For the text-containing cell, return its midpoint in (X, Y) coordinate format. 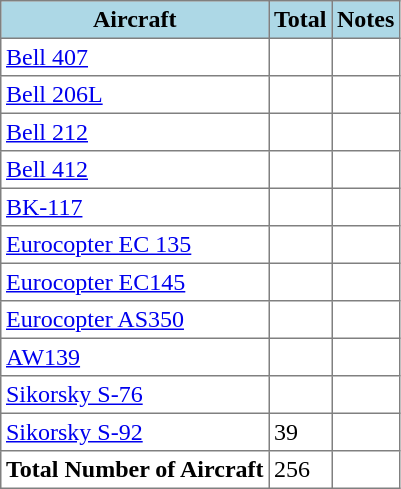
256 (300, 470)
Sikorsky S-92 (135, 432)
Bell 212 (135, 132)
39 (300, 432)
Bell 412 (135, 170)
Aircraft (135, 20)
Eurocopter AS350 (135, 320)
Eurocopter EC145 (135, 282)
Bell 407 (135, 57)
Notes (366, 20)
Total (300, 20)
AW139 (135, 357)
Bell 206L (135, 95)
Sikorsky S-76 (135, 395)
BK-117 (135, 207)
Eurocopter EC 135 (135, 245)
Total Number of Aircraft (135, 470)
